Detect which cell encompasses the target text, then output its [x, y] center coordinate. 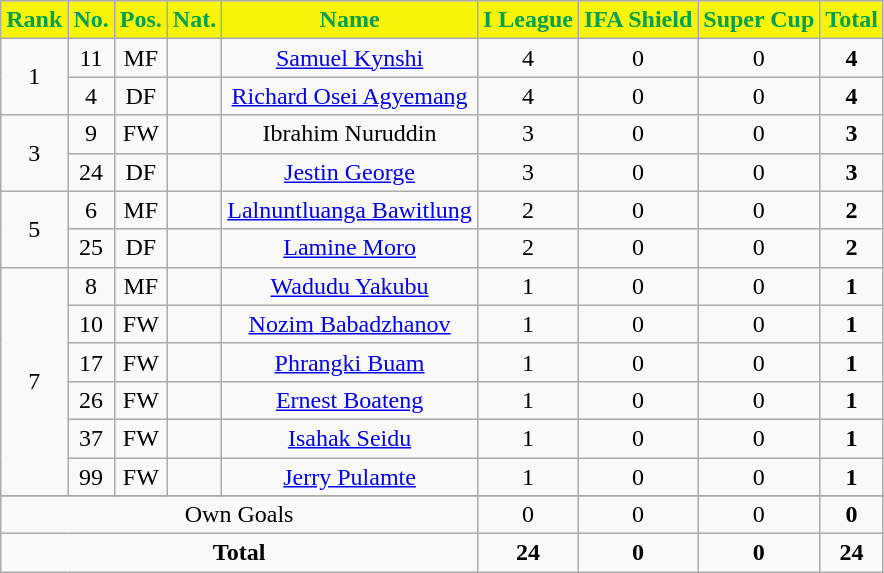
Ernest Boateng [350, 400]
5 [34, 229]
Jerry Pulamte [350, 477]
11 [91, 58]
Wadudu Yakubu [350, 286]
17 [91, 362]
6 [91, 210]
9 [91, 134]
No. [91, 20]
Lalnuntluanga Bawitlung [350, 210]
37 [91, 438]
7 [34, 381]
Nat. [194, 20]
Name [350, 20]
Jestin George [350, 172]
99 [91, 477]
I League [528, 20]
IFA Shield [638, 20]
26 [91, 400]
25 [91, 248]
Isahak Seidu [350, 438]
Lamine Moro [350, 248]
Phrangki Buam [350, 362]
Richard Osei Agyemang [350, 96]
Nozim Babadzhanov [350, 324]
Rank [34, 20]
Super Cup [759, 20]
10 [91, 324]
8 [91, 286]
Pos. [140, 20]
Own Goals [240, 515]
Ibrahim Nuruddin [350, 134]
Samuel Kynshi [350, 58]
